Extract the [x, y] coordinate from the center of the cell holding the provided text.  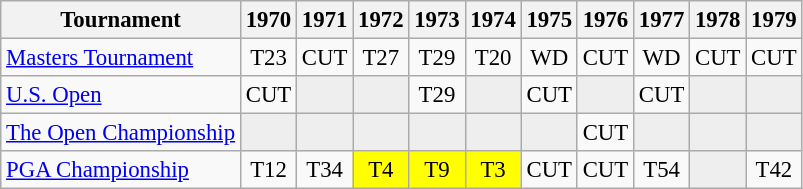
1975 [549, 20]
T42 [774, 170]
1971 [325, 20]
T4 [381, 170]
1977 [661, 20]
T20 [493, 58]
1972 [381, 20]
PGA Championship [121, 170]
T54 [661, 170]
1976 [605, 20]
T3 [493, 170]
T34 [325, 170]
Masters Tournament [121, 58]
T9 [437, 170]
1979 [774, 20]
Tournament [121, 20]
1970 [268, 20]
1978 [718, 20]
T12 [268, 170]
1974 [493, 20]
1973 [437, 20]
T23 [268, 58]
The Open Championship [121, 133]
U.S. Open [121, 95]
T27 [381, 58]
